Identify which cell holds the provided text, then report its (X, Y) central coordinate. 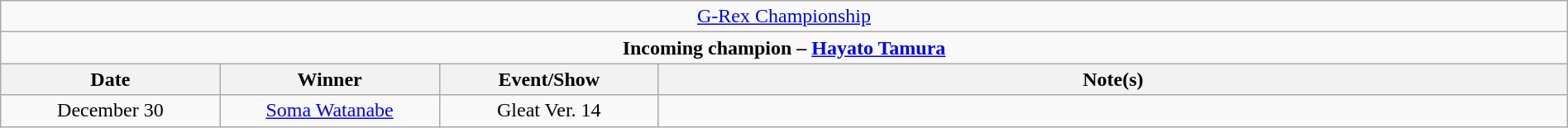
Event/Show (549, 79)
Note(s) (1113, 79)
December 30 (111, 111)
Date (111, 79)
Incoming champion – Hayato Tamura (784, 48)
Soma Watanabe (329, 111)
G-Rex Championship (784, 17)
Winner (329, 79)
Gleat Ver. 14 (549, 111)
